Return (x, y) of the center of cell containing provided text 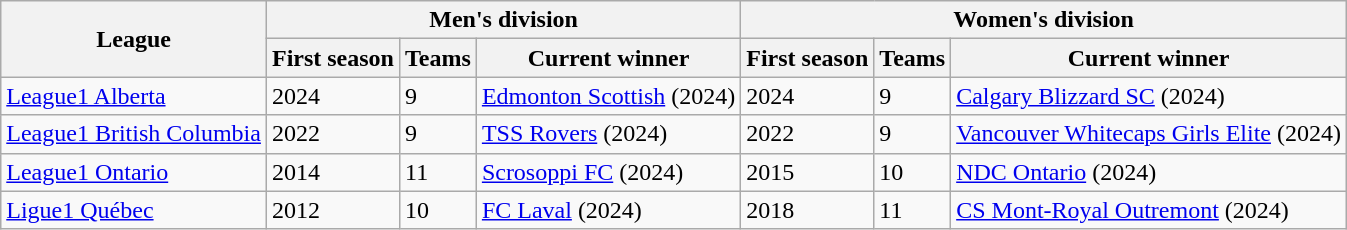
League1 Ontario (134, 172)
FC Laval (2024) (608, 210)
Men's division (503, 20)
Ligue1 Québec (134, 210)
TSS Rovers (2024) (608, 134)
2018 (808, 210)
CS Mont-Royal Outremont (2024) (1149, 210)
League1 British Columbia (134, 134)
NDC Ontario (2024) (1149, 172)
Women's division (1044, 20)
League1 Alberta (134, 96)
Calgary Blizzard SC (2024) (1149, 96)
Scrosoppi FC (2024) (608, 172)
League (134, 39)
2012 (332, 210)
Edmonton Scottish (2024) (608, 96)
Vancouver Whitecaps Girls Elite (2024) (1149, 134)
2014 (332, 172)
2015 (808, 172)
